Capture the cell that displays the provided text and extract its [X, Y] central coordinate. 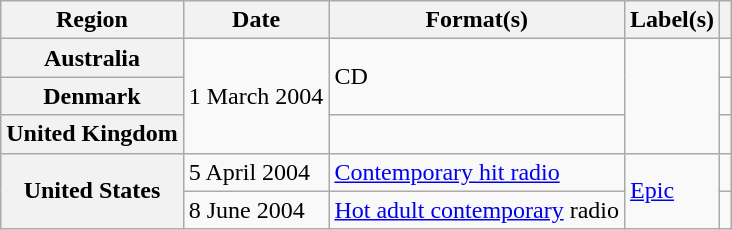
1 March 2004 [256, 96]
United States [92, 191]
Epic [672, 191]
Label(s) [672, 20]
Date [256, 20]
CD [477, 77]
8 June 2004 [256, 210]
Australia [92, 58]
Region [92, 20]
Format(s) [477, 20]
Contemporary hit radio [477, 172]
5 April 2004 [256, 172]
Hot adult contemporary radio [477, 210]
Denmark [92, 96]
United Kingdom [92, 134]
